Find where the given text appears and provide that cell's center as (x, y) coordinate. 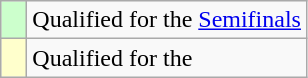
Qualified for the (167, 58)
Qualified for the Semifinals (167, 20)
